Search for the cell housing the specified text and yield its [X, Y] center coordinate. 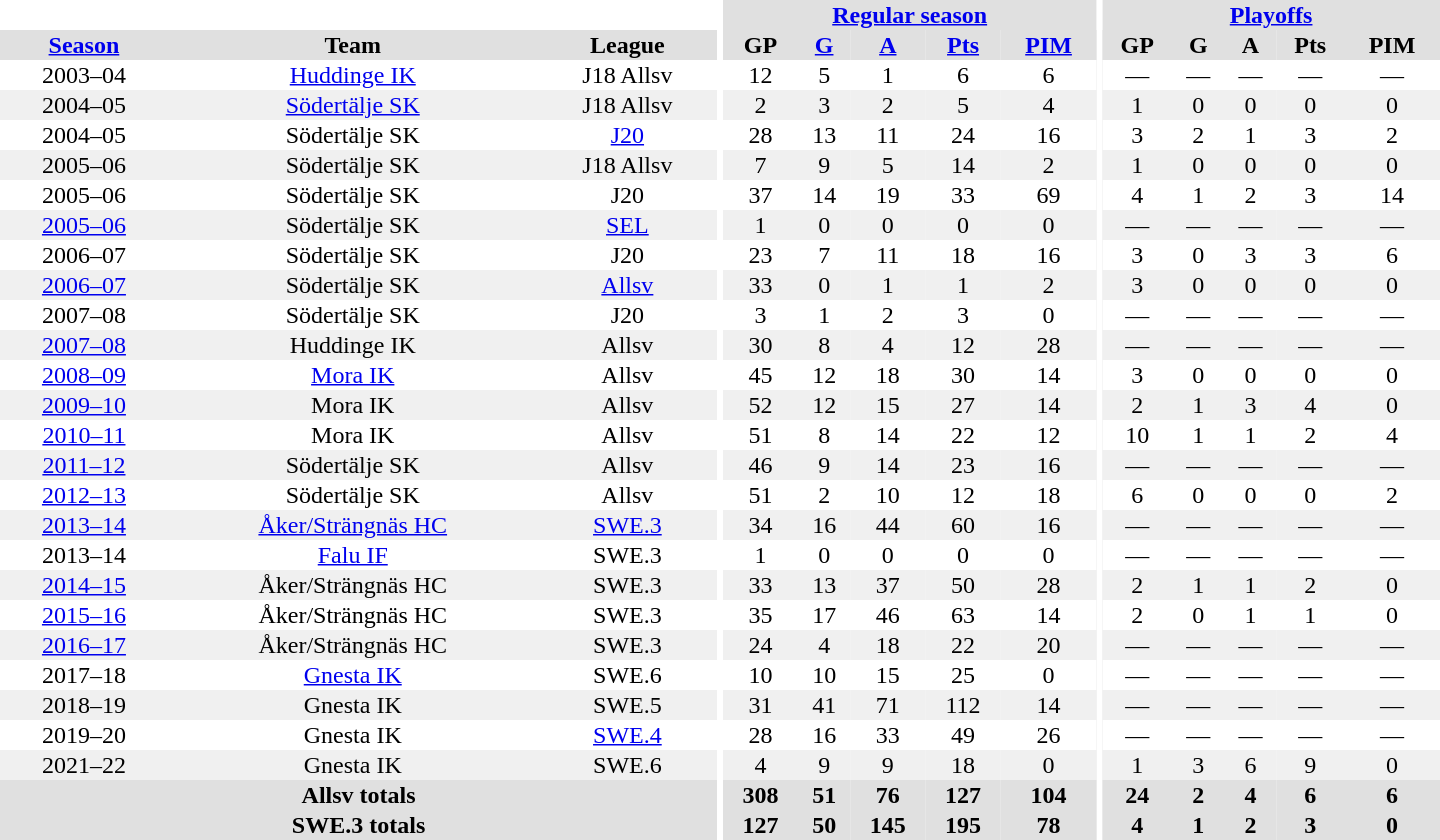
2016–17 [84, 645]
2012–13 [84, 495]
Team [353, 45]
26 [1049, 735]
27 [962, 405]
49 [962, 735]
63 [962, 615]
SWE.4 [628, 735]
308 [760, 795]
Falu IF [353, 555]
2011–12 [84, 465]
25 [962, 675]
SWE.3 totals [358, 825]
19 [888, 195]
Playoffs [1271, 15]
SWE.5 [628, 705]
Regular season [910, 15]
2019–20 [84, 735]
71 [888, 705]
76 [888, 795]
104 [1049, 795]
69 [1049, 195]
195 [962, 825]
League [628, 45]
112 [962, 705]
2017–18 [84, 675]
2021–22 [84, 765]
Allsv totals [358, 795]
2018–19 [84, 705]
34 [760, 525]
20 [1049, 645]
41 [824, 705]
78 [1049, 825]
Season [84, 45]
35 [760, 615]
52 [760, 405]
44 [888, 525]
2003–04 [84, 75]
17 [824, 615]
SEL [628, 225]
60 [962, 525]
2015–16 [84, 615]
2009–10 [84, 405]
2010–11 [84, 435]
31 [760, 705]
45 [760, 375]
2014–15 [84, 585]
2008–09 [84, 375]
145 [888, 825]
